Determine the (X, Y) coordinate at the center of the cell enclosing the given text.  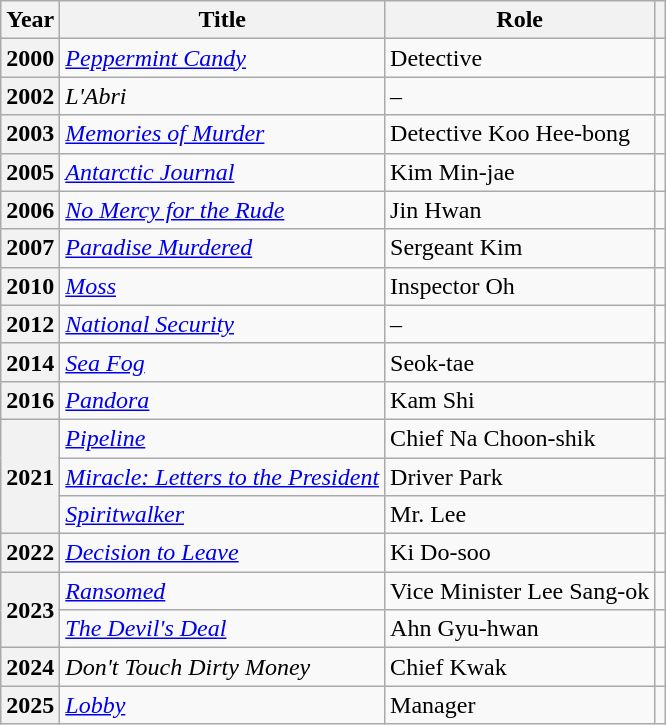
Role (520, 20)
Ki Do-soo (520, 553)
Pipeline (222, 438)
Seok-tae (520, 362)
National Security (222, 324)
L'Abri (222, 96)
Sea Fog (222, 362)
2007 (30, 248)
Mr. Lee (520, 515)
2022 (30, 553)
Jin Hwan (520, 210)
2016 (30, 400)
Chief Kwak (520, 667)
2002 (30, 96)
Detective Koo Hee-bong (520, 134)
Title (222, 20)
Memories of Murder (222, 134)
Chief Na Choon-shik (520, 438)
Moss (222, 286)
Sergeant Kim (520, 248)
2025 (30, 705)
2006 (30, 210)
Don't Touch Dirty Money (222, 667)
Ahn Gyu-hwan (520, 629)
Peppermint Candy (222, 58)
Ransomed (222, 591)
2000 (30, 58)
The Devil's Deal (222, 629)
Pandora (222, 400)
Detective (520, 58)
Manager (520, 705)
2023 (30, 610)
2014 (30, 362)
Spiritwalker (222, 515)
No Mercy for the Rude (222, 210)
Lobby (222, 705)
2003 (30, 134)
2005 (30, 172)
2024 (30, 667)
2012 (30, 324)
Year (30, 20)
Driver Park (520, 477)
2010 (30, 286)
Decision to Leave (222, 553)
2021 (30, 476)
Inspector Oh (520, 286)
Vice Minister Lee Sang-ok (520, 591)
Kim Min-jae (520, 172)
Kam Shi (520, 400)
Antarctic Journal (222, 172)
Paradise Murdered (222, 248)
Miracle: Letters to the President (222, 477)
